Identify which cell holds the provided text, then report its (x, y) central coordinate. 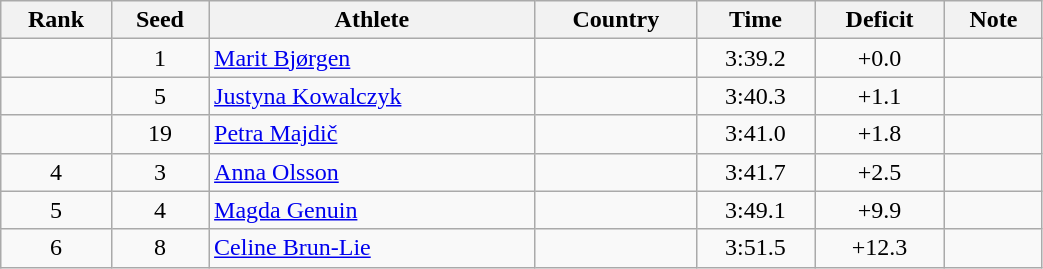
Anna Olsson (372, 172)
Seed (160, 20)
+0.0 (879, 58)
+1.1 (879, 96)
Country (616, 20)
Time (755, 20)
Athlete (372, 20)
Marit Bjørgen (372, 58)
+9.9 (879, 210)
6 (56, 248)
+1.8 (879, 134)
3:39.2 (755, 58)
3:41.0 (755, 134)
3:49.1 (755, 210)
3 (160, 172)
Rank (56, 20)
Magda Genuin (372, 210)
Petra Majdič (372, 134)
1 (160, 58)
+2.5 (879, 172)
3:51.5 (755, 248)
3:40.3 (755, 96)
Justyna Kowalczyk (372, 96)
Deficit (879, 20)
19 (160, 134)
+12.3 (879, 248)
Note (994, 20)
3:41.7 (755, 172)
8 (160, 248)
Celine Brun-Lie (372, 248)
